Pinpoint the cell where the given text exists, returning its [x, y] midpoint coordinate. 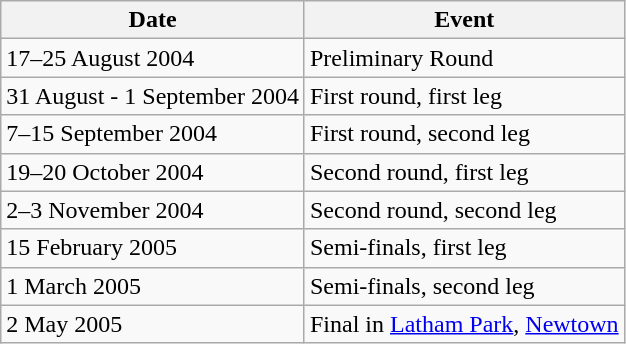
15 February 2005 [153, 248]
Semi-finals, second leg [464, 286]
Second round, first leg [464, 172]
31 August - 1 September 2004 [153, 96]
Final in Latham Park, Newtown [464, 324]
1 March 2005 [153, 286]
Preliminary Round [464, 58]
17–25 August 2004 [153, 58]
First round, second leg [464, 134]
First round, first leg [464, 96]
Semi-finals, first leg [464, 248]
Event [464, 20]
7–15 September 2004 [153, 134]
2 May 2005 [153, 324]
Second round, second leg [464, 210]
Date [153, 20]
19–20 October 2004 [153, 172]
2–3 November 2004 [153, 210]
